Pinpoint the cell where the given text exists, returning its [X, Y] midpoint coordinate. 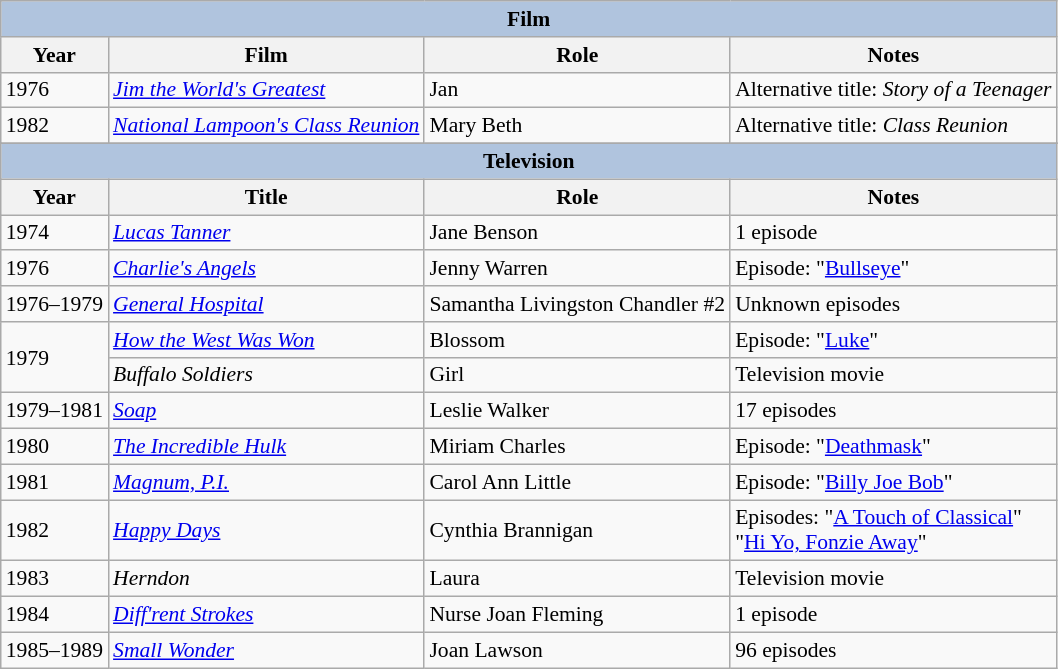
Diff'rent Strokes [266, 615]
The Incredible Hulk [266, 447]
Soap [266, 411]
Episodes: "A Touch of Classical""Hi Yo, Fonzie Away" [893, 530]
1984 [54, 615]
Episode: "Luke" [893, 340]
Laura [577, 579]
How the West Was Won [266, 340]
Buffalo Soldiers [266, 375]
Herndon [266, 579]
Episode: "Deathmask" [893, 447]
Miriam Charles [577, 447]
Jan [577, 90]
Charlie's Angels [266, 269]
Mary Beth [577, 126]
Leslie Walker [577, 411]
Girl [577, 375]
1980 [54, 447]
Joan Lawson [577, 650]
Happy Days [266, 530]
1974 [54, 233]
Episode: "Billy Joe Bob" [893, 482]
National Lampoon's Class Reunion [266, 126]
Lucas Tanner [266, 233]
Jane Benson [577, 233]
General Hospital [266, 304]
17 episodes [893, 411]
Title [266, 197]
Alternative title: Story of a Teenager [893, 90]
1981 [54, 482]
Cynthia Brannigan [577, 530]
96 episodes [893, 650]
1976–1979 [54, 304]
Carol Ann Little [577, 482]
1983 [54, 579]
Small Wonder [266, 650]
1979 [54, 358]
Nurse Joan Fleming [577, 615]
Episode: "Bullseye" [893, 269]
1979–1981 [54, 411]
Blossom [577, 340]
Unknown episodes [893, 304]
1985–1989 [54, 650]
Samantha Livingston Chandler #2 [577, 304]
Magnum, P.I. [266, 482]
Alternative title: Class Reunion [893, 126]
Television [529, 162]
Jenny Warren [577, 269]
Jim the World's Greatest [266, 90]
